Detect which cell encompasses the target text, then output its [x, y] center coordinate. 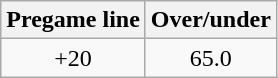
Over/under [210, 20]
+20 [74, 58]
Pregame line [74, 20]
65.0 [210, 58]
